Determine the [x, y] coordinate at the center of the cell enclosing the given text.  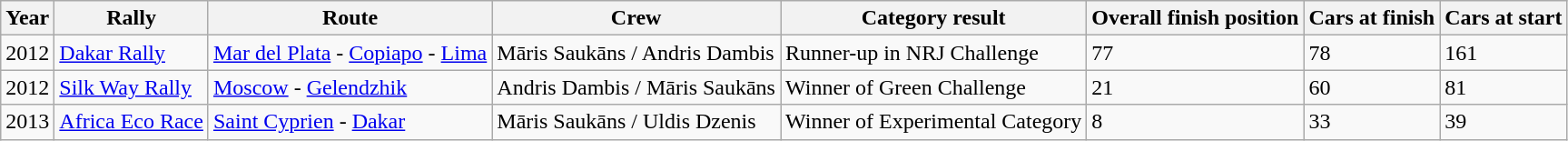
Africa Eco Race [132, 122]
Cars at finish [1372, 18]
Runner-up in NRJ Challenge [933, 53]
Category result [933, 18]
Route [350, 18]
Winner of Green Challenge [933, 87]
Dakar Rally [132, 53]
39 [1504, 122]
Silk Way Rally [132, 87]
33 [1372, 122]
Mar del Plata - Copiapo - Lima [350, 53]
Crew [636, 18]
Māris Saukāns / Andris Dambis [636, 53]
77 [1195, 53]
60 [1372, 87]
2013 [27, 122]
161 [1504, 53]
8 [1195, 122]
Rally [132, 18]
21 [1195, 87]
Overall finish position [1195, 18]
Year [27, 18]
Moscow - Gelendzhik [350, 87]
Saint Cyprien - Dakar [350, 122]
Māris Saukāns / Uldis Dzenis [636, 122]
78 [1372, 53]
81 [1504, 87]
Andris Dambis / Māris Saukāns [636, 87]
Cars at start [1504, 18]
Winner of Experimental Category [933, 122]
